Identify which cell holds the provided text, then report its [x, y] central coordinate. 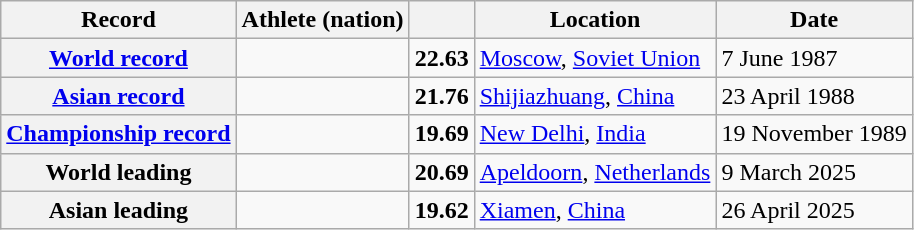
Record [118, 20]
World leading [118, 172]
World record [118, 58]
Asian record [118, 96]
Moscow, Soviet Union [595, 58]
22.63 [442, 58]
New Delhi, India [595, 134]
20.69 [442, 172]
Xiamen, China [595, 210]
Location [595, 20]
Championship record [118, 134]
7 June 1987 [814, 58]
Date [814, 20]
Apeldoorn, Netherlands [595, 172]
Athlete (nation) [322, 20]
Shijiazhuang, China [595, 96]
9 March 2025 [814, 172]
19 November 1989 [814, 134]
19.69 [442, 134]
23 April 1988 [814, 96]
21.76 [442, 96]
Asian leading [118, 210]
26 April 2025 [814, 210]
19.62 [442, 210]
